Return the (x, y) coordinate for the center point of the cell that contains the specified text.  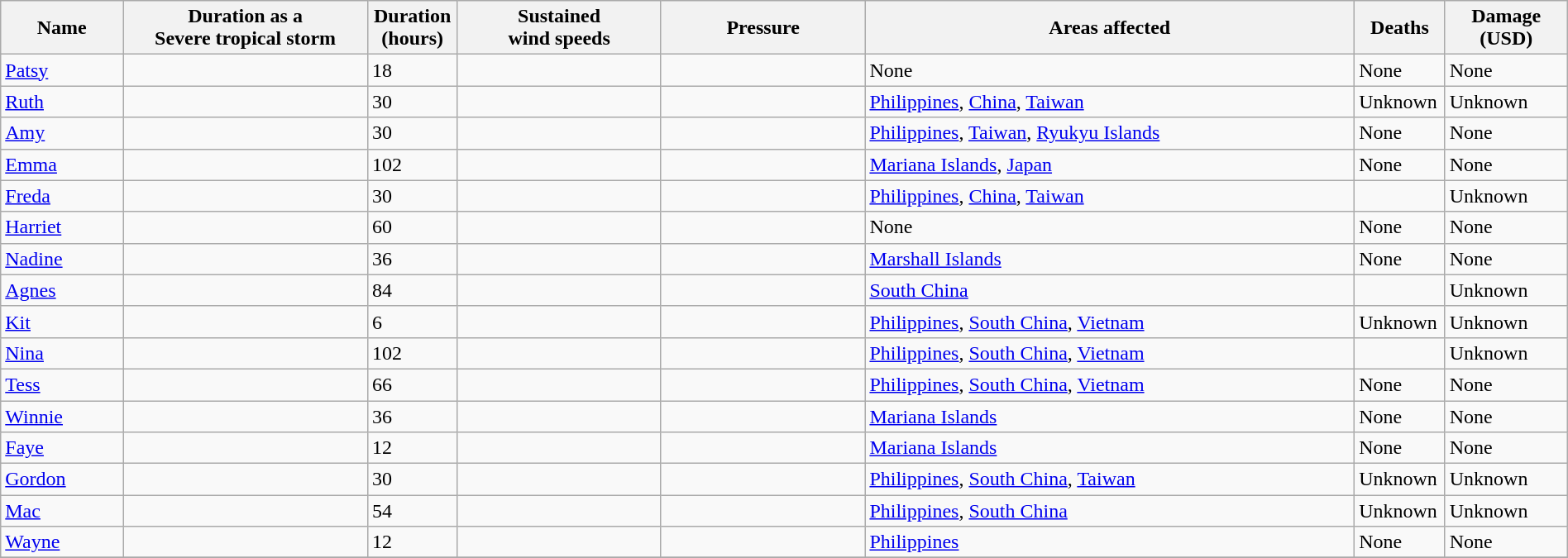
Gordon (62, 479)
Mariana Islands, Japan (1110, 165)
Emma (62, 165)
Philippines, South China (1110, 511)
Marshall Islands (1110, 259)
Freda (62, 196)
South China (1110, 290)
Patsy (62, 70)
Nina (62, 353)
Duration(hours) (413, 28)
Harriet (62, 227)
Winnie (62, 416)
Faye (62, 448)
Kit (62, 322)
Mac (62, 511)
Name (62, 28)
Damage(USD) (1506, 28)
Duration as aSevere tropical storm (246, 28)
Philippines, Taiwan, Ryukyu Islands (1110, 133)
66 (413, 384)
54 (413, 511)
Ruth (62, 102)
Agnes (62, 290)
Pressure (762, 28)
Tess (62, 384)
Areas affected (1110, 28)
Sustainedwind speeds (559, 28)
18 (413, 70)
84 (413, 290)
Wayne (62, 542)
Amy (62, 133)
6 (413, 322)
Philippines (1110, 542)
Philippines, South China, Taiwan (1110, 479)
Deaths (1400, 28)
60 (413, 227)
Nadine (62, 259)
